Identify which cell holds the provided text, then report its (x, y) central coordinate. 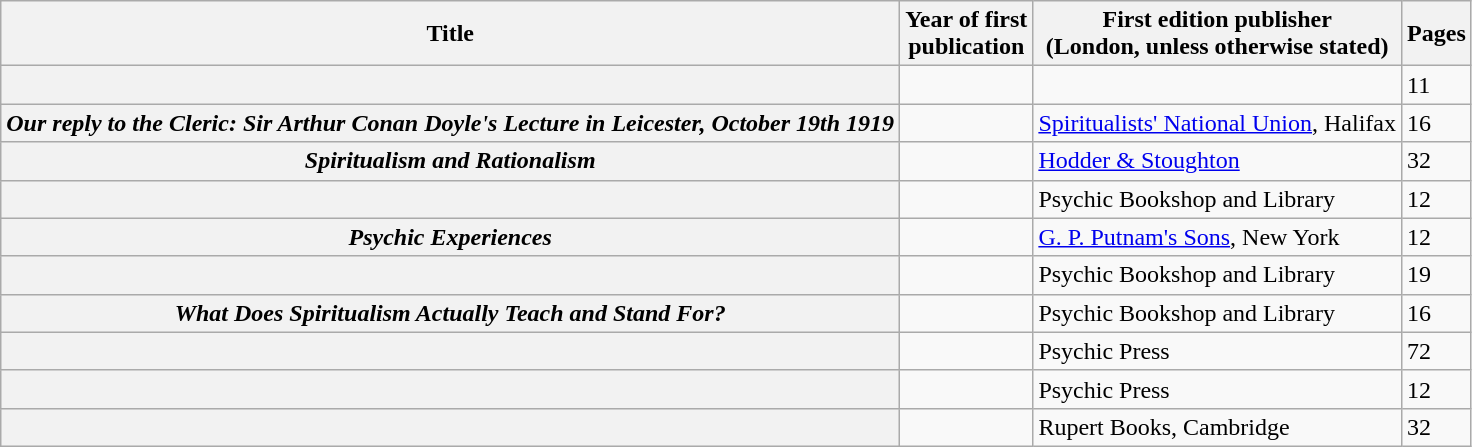
What Does Spiritualism Actually Teach and Stand For? (450, 313)
Spiritualists' National Union, Halifax (1218, 123)
Title (450, 34)
Psychic Experiences (450, 237)
Rupert Books, Cambridge (1218, 427)
19 (1437, 275)
Pages (1437, 34)
72 (1437, 351)
Year of firstpublication (966, 34)
11 (1437, 85)
G. P. Putnam's Sons, New York (1218, 237)
Hodder & Stoughton (1218, 161)
Our reply to the Cleric: Sir Arthur Conan Doyle's Lecture in Leicester, October 19th 1919 (450, 123)
First edition publisher(London, unless otherwise stated) (1218, 34)
Spiritualism and Rationalism (450, 161)
